From the cell containing the given text, extract its center point as [X, Y] coordinate. 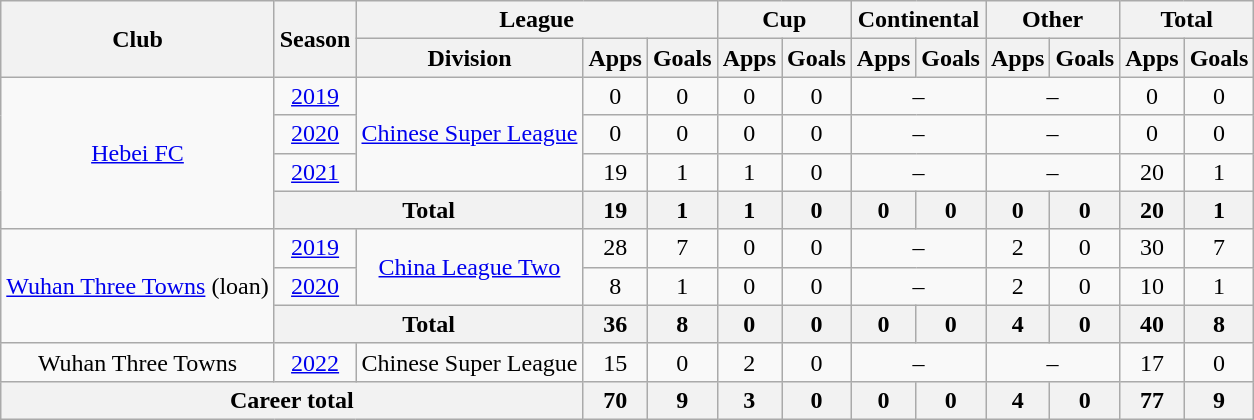
2022 [315, 362]
3 [749, 400]
Division [470, 58]
Season [315, 39]
League [536, 20]
40 [1152, 324]
China League Two [470, 267]
Cup [784, 20]
36 [615, 324]
15 [615, 362]
Wuhan Three Towns [138, 362]
10 [1152, 286]
70 [615, 400]
Other [1053, 20]
Wuhan Three Towns (loan) [138, 286]
28 [615, 248]
Club [138, 39]
77 [1152, 400]
17 [1152, 362]
30 [1152, 248]
Hebei FC [138, 153]
Continental [918, 20]
2021 [315, 172]
Career total [292, 400]
